Search for the cell housing the specified text and yield its [x, y] center coordinate. 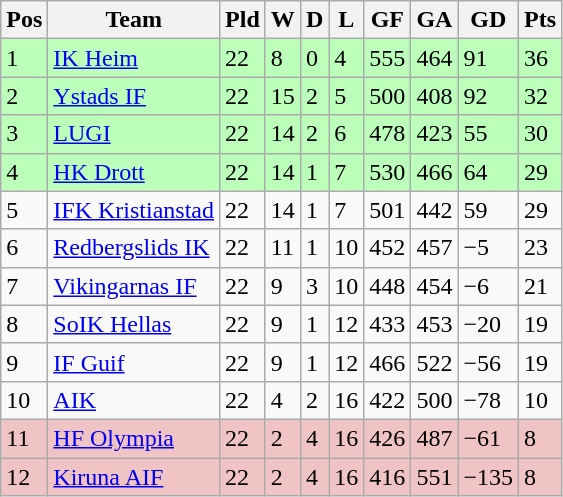
L [346, 20]
Team [134, 20]
AIK [134, 400]
GA [434, 20]
Ystads IF [134, 96]
55 [488, 134]
501 [388, 210]
478 [388, 134]
−20 [488, 324]
−5 [488, 248]
HF Olympia [134, 438]
−135 [488, 477]
−56 [488, 362]
487 [434, 438]
IFK Kristianstad [134, 210]
464 [434, 58]
Redbergslids IK [134, 248]
452 [388, 248]
457 [434, 248]
21 [540, 286]
IF Guif [134, 362]
W [282, 20]
92 [488, 96]
D [314, 20]
423 [434, 134]
30 [540, 134]
GF [388, 20]
GD [488, 20]
Pld [243, 20]
Kiruna AIF [134, 477]
−6 [488, 286]
91 [488, 58]
Pos [24, 20]
416 [388, 477]
Pts [540, 20]
−61 [488, 438]
15 [282, 96]
442 [434, 210]
59 [488, 210]
LUGI [134, 134]
551 [434, 477]
Vikingarnas IF [134, 286]
408 [434, 96]
422 [388, 400]
522 [434, 362]
426 [388, 438]
SoIK Hellas [134, 324]
530 [388, 172]
555 [388, 58]
IK Heim [134, 58]
454 [434, 286]
23 [540, 248]
36 [540, 58]
HK Drott [134, 172]
−78 [488, 400]
453 [434, 324]
64 [488, 172]
448 [388, 286]
433 [388, 324]
32 [540, 96]
0 [314, 58]
